From the cell containing the given text, extract its center point as [x, y] coordinate. 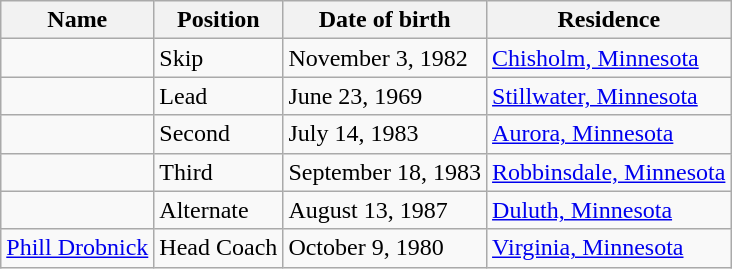
August 13, 1987 [385, 210]
Robbinsdale, Minnesota [609, 172]
July 14, 1983 [385, 134]
Stillwater, Minnesota [609, 96]
Aurora, Minnesota [609, 134]
October 9, 1980 [385, 248]
Second [218, 134]
Skip [218, 58]
Date of birth [385, 20]
Virginia, Minnesota [609, 248]
September 18, 1983 [385, 172]
Alternate [218, 210]
Lead [218, 96]
June 23, 1969 [385, 96]
Chisholm, Minnesota [609, 58]
Residence [609, 20]
Duluth, Minnesota [609, 210]
Third [218, 172]
Phill Drobnick [78, 248]
Head Coach [218, 248]
November 3, 1982 [385, 58]
Position [218, 20]
Name [78, 20]
